Identify which cell holds the provided text, then report its (X, Y) central coordinate. 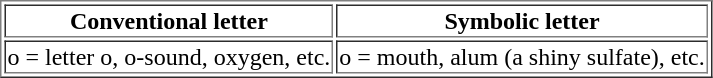
o = mouth, alum (a shiny sulfate), etc. (522, 56)
Conventional letter (168, 20)
Symbolic letter (522, 20)
o = letter o, o-sound, oxygen, etc. (168, 56)
